Extract the (X, Y) coordinate from the center of the cell holding the provided text.  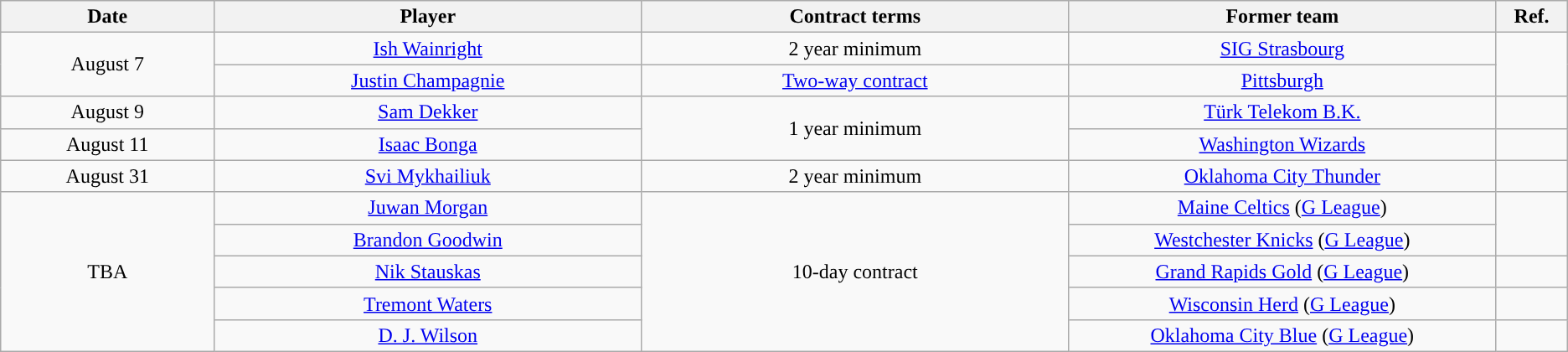
Former team (1282, 17)
August 11 (107, 144)
Grand Rapids Gold (G League) (1282, 272)
Date (107, 17)
August 7 (107, 65)
Contract terms (855, 17)
Türk Telekom B.K. (1282, 112)
Player (428, 17)
10-day contract (855, 272)
Nik Stauskas (428, 272)
August 9 (107, 112)
August 31 (107, 176)
Oklahoma City Thunder (1282, 176)
Sam Dekker (428, 112)
1 year minimum (855, 128)
SIG Strasbourg (1282, 49)
Maine Celtics (G League) (1282, 208)
Washington Wizards (1282, 144)
Justin Champagnie (428, 80)
TBA (107, 272)
Brandon Goodwin (428, 240)
Oklahoma City Blue (G League) (1282, 335)
D. J. Wilson (428, 335)
Ish Wainright (428, 49)
Ref. (1531, 17)
Svi Mykhailiuk (428, 176)
Two-way contract (855, 80)
Tremont Waters (428, 303)
Juwan Morgan (428, 208)
Isaac Bonga (428, 144)
Wisconsin Herd (G League) (1282, 303)
Westchester Knicks (G League) (1282, 240)
Pittsburgh (1282, 80)
